Scan for the cell matching the given text and deliver its (x, y) coordinate at center. 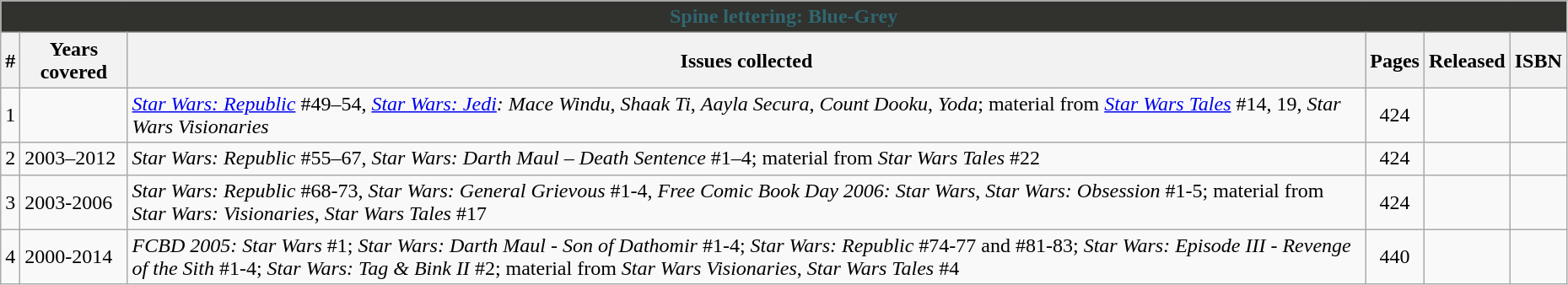
2 (10, 159)
Years covered (74, 61)
# (10, 61)
2003–2012 (74, 159)
Pages (1395, 61)
2000-2014 (74, 256)
Released (1467, 61)
Issues collected (746, 61)
4 (10, 256)
1 (10, 115)
2003-2006 (74, 202)
ISBN (1538, 61)
Star Wars: Republic #55–67, Star Wars: Darth Maul – Death Sentence #1–4; material from Star Wars Tales #22 (746, 159)
440 (1395, 256)
3 (10, 202)
Spine lettering: Blue-Grey (784, 17)
